Find where the given text appears and provide that cell's center as (x, y) coordinate. 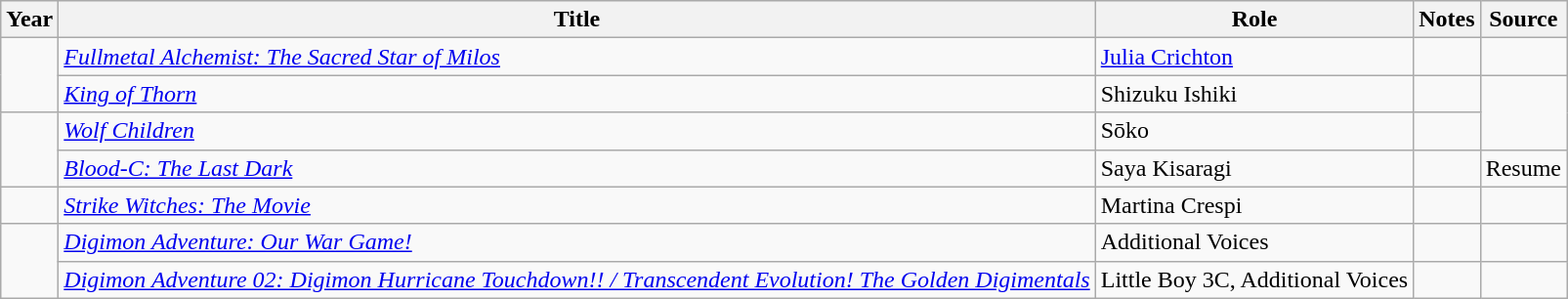
Fullmetal Alchemist: The Sacred Star of Milos (576, 57)
Wolf Children (576, 131)
Blood-C: The Last Dark (576, 168)
Shizuku Ishiki (1254, 94)
Martina Crespi (1254, 205)
King of Thorn (576, 94)
Sōko (1254, 131)
Role (1254, 20)
Title (576, 20)
Notes (1447, 20)
Little Boy 3C, Additional Voices (1254, 279)
Year (29, 20)
Digimon Adventure: Our War Game! (576, 242)
Digimon Adventure 02: Digimon Hurricane Touchdown!! / Transcendent Evolution! The Golden Digimentals (576, 279)
Julia Crichton (1254, 57)
Source (1523, 20)
Additional Voices (1254, 242)
Saya Kisaragi (1254, 168)
Resume (1523, 168)
Strike Witches: The Movie (576, 205)
